For the text-containing cell, return its midpoint in [X, Y] coordinate format. 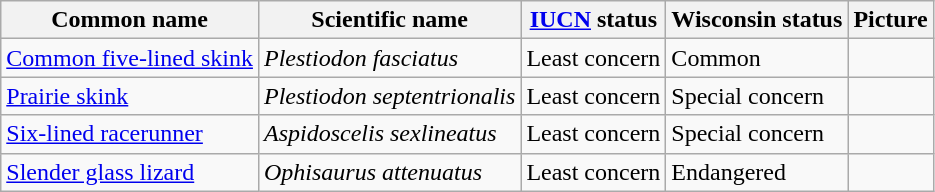
IUCN status [594, 20]
Plestiodon fasciatus [389, 58]
Wisconsin status [757, 20]
Endangered [757, 172]
Plestiodon septentrionalis [389, 96]
Scientific name [389, 20]
Common name [130, 20]
Six-lined racerunner [130, 134]
Ophisaurus attenuatus [389, 172]
Common [757, 58]
Aspidoscelis sexlineatus [389, 134]
Picture [890, 20]
Common five-lined skink [130, 58]
Prairie skink [130, 96]
Slender glass lizard [130, 172]
